Return [x, y] of the center of cell containing provided text 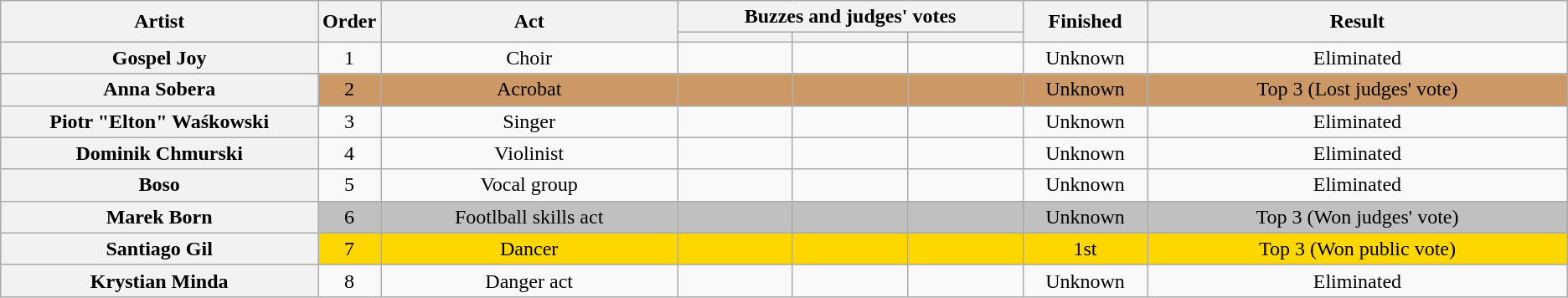
Santiago Gil [159, 249]
Artist [159, 22]
Top 3 (Won judges' vote) [1358, 217]
Acrobat [529, 90]
5 [350, 185]
Choir [529, 58]
Singer [529, 121]
Violinist [529, 153]
Footlball skills act [529, 217]
Buzzes and judges' votes [851, 17]
2 [350, 90]
7 [350, 249]
Krystian Minda [159, 280]
Result [1358, 22]
Anna Sobera [159, 90]
Finished [1085, 22]
Act [529, 22]
4 [350, 153]
Dancer [529, 249]
6 [350, 217]
8 [350, 280]
Gospel Joy [159, 58]
1st [1085, 249]
Marek Born [159, 217]
Top 3 (Lost judges' vote) [1358, 90]
Order [350, 22]
Top 3 (Won public vote) [1358, 249]
Vocal group [529, 185]
3 [350, 121]
Danger act [529, 280]
1 [350, 58]
Boso [159, 185]
Dominik Chmurski [159, 153]
Piotr "Elton" Waśkowski [159, 121]
